Return the [X, Y] coordinate for the center point of the cell that contains the specified text.  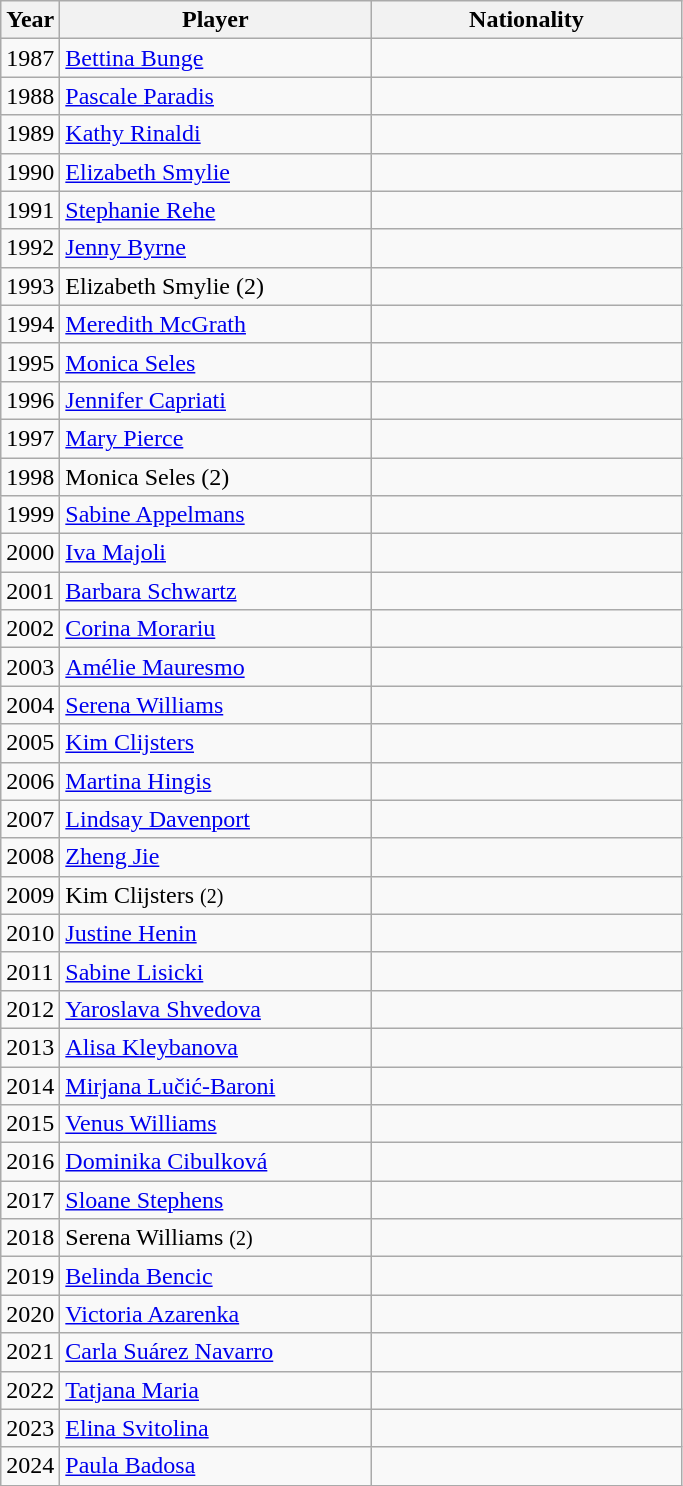
Jenny Byrne [216, 248]
2022 [30, 1390]
Tatjana Maria [216, 1390]
2019 [30, 1276]
2000 [30, 553]
1994 [30, 324]
2005 [30, 743]
Monica Seles (2) [216, 477]
1995 [30, 362]
2015 [30, 1124]
Bettina Bunge [216, 58]
Carla Suárez Navarro [216, 1352]
Mirjana Lučić-Baroni [216, 1085]
2011 [30, 971]
Amélie Mauresmo [216, 667]
Kim Clijsters [216, 743]
Monica Seles [216, 362]
2014 [30, 1085]
2020 [30, 1314]
2024 [30, 1466]
Mary Pierce [216, 438]
Sabine Lisicki [216, 971]
Zheng Jie [216, 857]
Victoria Azarenka [216, 1314]
1991 [30, 210]
Martina Hingis [216, 781]
2021 [30, 1352]
Serena Williams (2) [216, 1238]
2003 [30, 667]
Paula Badosa [216, 1466]
Elizabeth Smylie (2) [216, 286]
2002 [30, 629]
Serena Williams [216, 705]
Barbara Schwartz [216, 591]
1992 [30, 248]
1989 [30, 134]
1988 [30, 96]
1998 [30, 477]
Yaroslava Shvedova [216, 1009]
Year [30, 20]
Sloane Stephens [216, 1200]
1990 [30, 172]
Alisa Kleybanova [216, 1047]
Justine Henin [216, 933]
1993 [30, 286]
2018 [30, 1238]
2006 [30, 781]
2004 [30, 705]
2008 [30, 857]
Kim Clijsters (2) [216, 895]
Pascale Paradis [216, 96]
Dominika Cibulková [216, 1162]
Jennifer Capriati [216, 400]
2012 [30, 1009]
Stephanie Rehe [216, 210]
Belinda Bencic [216, 1276]
Nationality [526, 20]
2023 [30, 1428]
1996 [30, 400]
2007 [30, 819]
Meredith McGrath [216, 324]
Sabine Appelmans [216, 515]
2001 [30, 591]
Kathy Rinaldi [216, 134]
1997 [30, 438]
Elizabeth Smylie [216, 172]
2017 [30, 1200]
Lindsay Davenport [216, 819]
1987 [30, 58]
1999 [30, 515]
Venus Williams [216, 1124]
2010 [30, 933]
Iva Majoli [216, 553]
Elina Svitolina [216, 1428]
Corina Morariu [216, 629]
2016 [30, 1162]
Player [216, 20]
2013 [30, 1047]
2009 [30, 895]
